For the text-containing cell, return its midpoint in (X, Y) coordinate format. 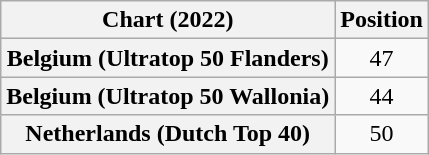
Belgium (Ultratop 50 Wallonia) (168, 96)
Netherlands (Dutch Top 40) (168, 134)
Chart (2022) (168, 20)
44 (382, 96)
Belgium (Ultratop 50 Flanders) (168, 58)
47 (382, 58)
50 (382, 134)
Position (382, 20)
